Scan for the cell matching the given text and deliver its [X, Y] coordinate at center. 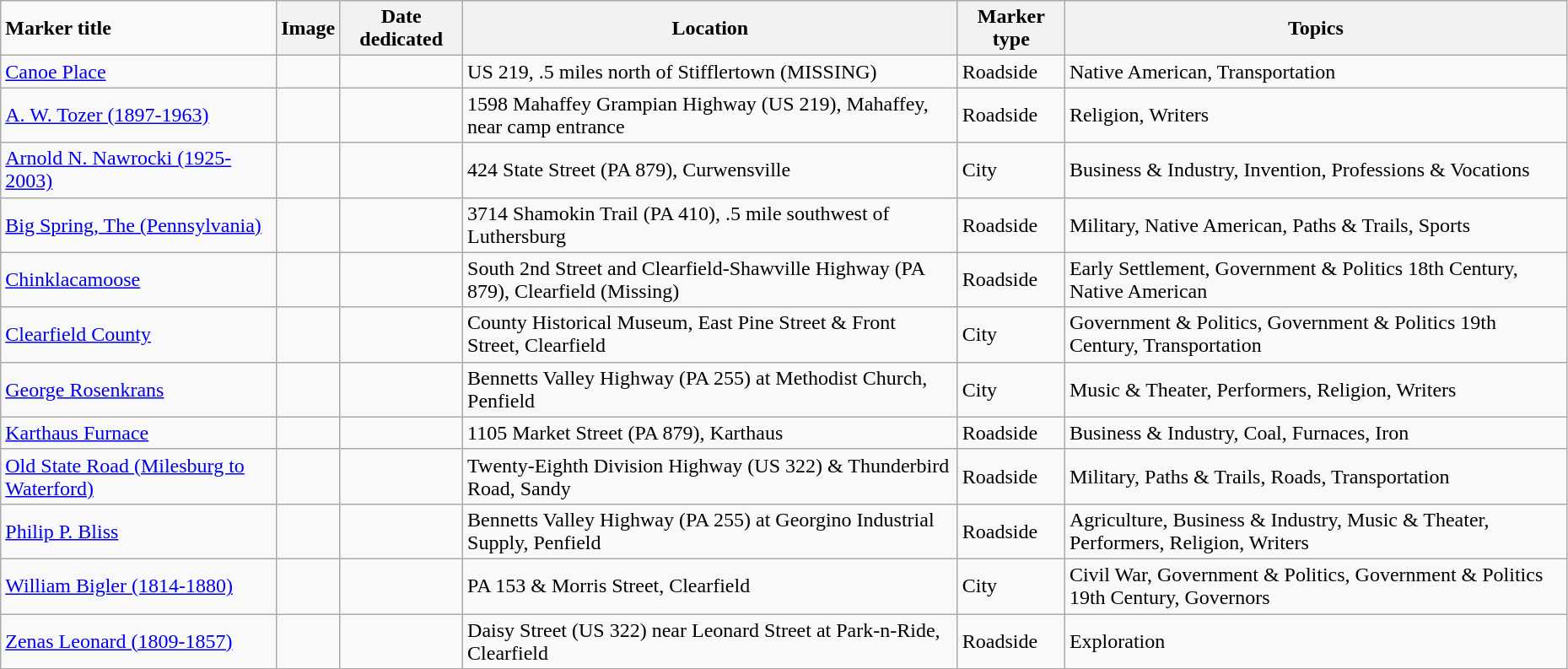
PA 153 & Morris Street, Clearfield [710, 585]
Daisy Street (US 322) near Leonard Street at Park-n-Ride, Clearfield [710, 641]
Native American, Transportation [1316, 72]
Early Settlement, Government & Politics 18th Century, Native American [1316, 280]
Image [309, 29]
Marker type [1010, 29]
William Bigler (1814-1880) [138, 585]
Canoe Place [138, 72]
Bennetts Valley Highway (PA 255) at Methodist Church, Penfield [710, 390]
Military, Paths & Trails, Roads, Transportation [1316, 476]
Marker title [138, 29]
Karthaus Furnace [138, 433]
South 2nd Street and Clearfield-Shawville Highway (PA 879), Clearfield (Missing) [710, 280]
1598 Mahaffey Grampian Highway (US 219), Mahaffey, near camp entrance [710, 115]
George Rosenkrans [138, 390]
Agriculture, Business & Industry, Music & Theater, Performers, Religion, Writers [1316, 531]
Big Spring, The (Pennsylvania) [138, 224]
Clearfield County [138, 334]
424 State Street (PA 879), Curwensville [710, 170]
Philip P. Bliss [138, 531]
Old State Road (Milesburg to Waterford) [138, 476]
Topics [1316, 29]
County Historical Museum, East Pine Street & Front Street, Clearfield [710, 334]
Bennetts Valley Highway (PA 255) at Georgino Industrial Supply, Penfield [710, 531]
Religion, Writers [1316, 115]
1105 Market Street (PA 879), Karthaus [710, 433]
Date dedicated [401, 29]
Music & Theater, Performers, Religion, Writers [1316, 390]
Arnold N. Nawrocki (1925-2003) [138, 170]
Exploration [1316, 641]
Business & Industry, Coal, Furnaces, Iron [1316, 433]
Twenty-Eighth Division Highway (US 322) & Thunderbird Road, Sandy [710, 476]
Zenas Leonard (1809-1857) [138, 641]
A. W. Tozer (1897-1963) [138, 115]
Location [710, 29]
Chinklacamoose [138, 280]
3714 Shamokin Trail (PA 410), .5 mile southwest of Luthersburg [710, 224]
Business & Industry, Invention, Professions & Vocations [1316, 170]
Government & Politics, Government & Politics 19th Century, Transportation [1316, 334]
Military, Native American, Paths & Trails, Sports [1316, 224]
Civil War, Government & Politics, Government & Politics 19th Century, Governors [1316, 585]
US 219, .5 miles north of Stifflertown (MISSING) [710, 72]
